Determine the (X, Y) coordinate at the center of the cell enclosing the given text.  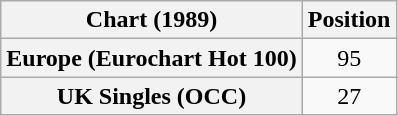
Position (349, 20)
95 (349, 58)
Chart (1989) (152, 20)
UK Singles (OCC) (152, 96)
Europe (Eurochart Hot 100) (152, 58)
27 (349, 96)
